Extract the (x, y) coordinate from the center of the cell holding the provided text.  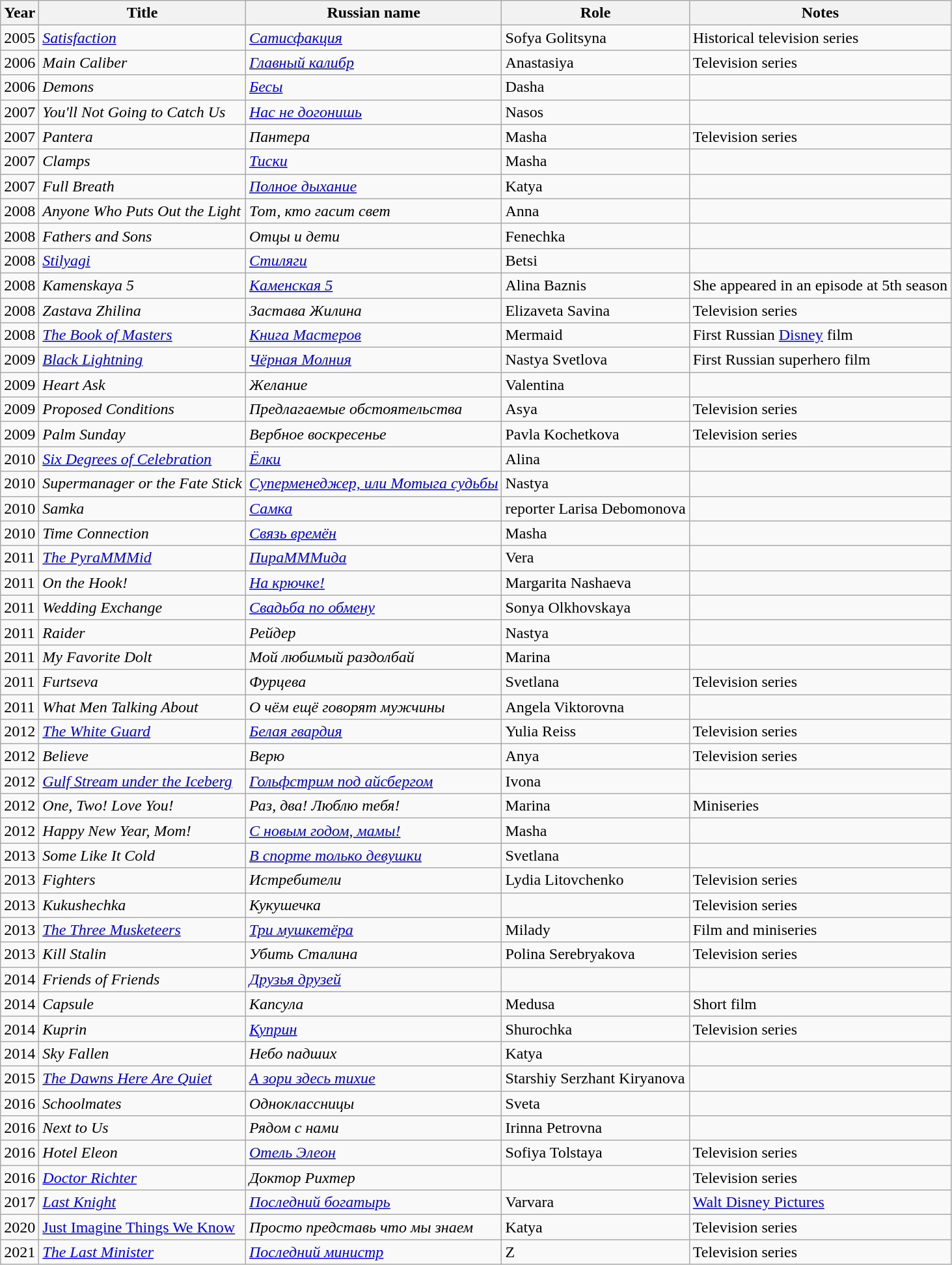
Куприн (374, 1029)
Last Knight (143, 1202)
Верю (374, 757)
Убить Сталина (374, 954)
The White Guard (143, 732)
The Book of Masters (143, 335)
Lydia Litovchenko (595, 880)
2015 (20, 1078)
The Dawns Here Are Quiet (143, 1078)
Застава Жилина (374, 311)
Valentina (595, 385)
reporter Larisa Debomonova (595, 508)
Fighters (143, 880)
Anna (595, 211)
Sveta (595, 1104)
Sky Fallen (143, 1053)
Time Connection (143, 533)
Elizaveta Savina (595, 311)
Чёрная Молния (374, 360)
Kamenskaya 5 (143, 285)
Demons (143, 87)
Palm Sunday (143, 434)
Предлагаемые обстоятельства (374, 410)
Фурцева (374, 682)
Pavla Kochetkova (595, 434)
Shurochka (595, 1029)
Книга Мастеров (374, 335)
Margarita Nashaeva (595, 583)
Dasha (595, 87)
Каменская 5 (374, 285)
Кукушечка (374, 905)
Anyone Who Puts Out the Light (143, 211)
Fenechka (595, 236)
Gulf Stream under the Iceberg (143, 781)
2020 (20, 1227)
Свадьба по обмену (374, 607)
Нас не догонишь (374, 112)
Friends of Friends (143, 979)
Sofya Golitsyna (595, 38)
Clamps (143, 161)
Furtseva (143, 682)
Stilyagi (143, 260)
My Favorite Dolt (143, 657)
Sonya Olkhovskaya (595, 607)
Одноклассницы (374, 1104)
Title (143, 13)
Believe (143, 757)
Рейдер (374, 632)
Samka (143, 508)
Raider (143, 632)
Happy New Year, Mom! (143, 831)
Historical television series (820, 38)
ПираМММида (374, 558)
Друзья друзей (374, 979)
Раз, два! Люблю тебя! (374, 806)
Main Caliber (143, 63)
She appeared in an episode at 5th season (820, 285)
Proposed Conditions (143, 410)
Varvara (595, 1202)
Heart Ask (143, 385)
Истребители (374, 880)
Просто представь что мы знаем (374, 1227)
Role (595, 13)
Mermaid (595, 335)
Капсула (374, 1004)
Supermanager or the Fate Stick (143, 484)
В спорте только девушки (374, 855)
Ivona (595, 781)
The Three Musketeers (143, 930)
Белая гвардия (374, 732)
Alina Baznis (595, 285)
Бесы (374, 87)
Polina Serebryakova (595, 954)
Next to Us (143, 1128)
Schoolmates (143, 1104)
Vera (595, 558)
Связь времён (374, 533)
Желание (374, 385)
Kuprin (143, 1029)
О чём ещё говорят мужчины (374, 706)
Capsule (143, 1004)
Alina (595, 459)
Short film (820, 1004)
Doctor Richter (143, 1178)
The Last Minister (143, 1252)
Yulia Reiss (595, 732)
Kill Stalin (143, 954)
First Russian Disney film (820, 335)
Sofiya Tolstaya (595, 1153)
Year (20, 13)
Сатисфакция (374, 38)
Starshiy Serzhant Kiryanova (595, 1078)
Пантера (374, 137)
Отель Элеон (374, 1153)
Гольфстрим под айсбергом (374, 781)
Самка (374, 508)
One, Two! Love You! (143, 806)
Небо падших (374, 1053)
Отцы и дети (374, 236)
Betsi (595, 260)
Six Degrees of Celebration (143, 459)
Три мушкетёра (374, 930)
На крючке! (374, 583)
Anastasiya (595, 63)
Z (595, 1252)
Kukushechka (143, 905)
Just Imagine Things We Know (143, 1227)
Тот, кто гасит свет (374, 211)
Стиляги (374, 260)
Мой любимый раздолбай (374, 657)
Milady (595, 930)
С новым годом, мамы! (374, 831)
Суперменеджер, или Мотыга судьбы (374, 484)
Тиски (374, 161)
Pantera (143, 137)
The PyraMMMid (143, 558)
Последний министр (374, 1252)
Wedding Exchange (143, 607)
Nastya Svetlova (595, 360)
Рядом с нами (374, 1128)
On the Hook! (143, 583)
First Russian superhero film (820, 360)
Nasos (595, 112)
Miniseries (820, 806)
Angela Viktorovna (595, 706)
Walt Disney Pictures (820, 1202)
Black Lightning (143, 360)
Zastava Zhilina (143, 311)
2017 (20, 1202)
Satisfaction (143, 38)
Full Breath (143, 186)
Полное дыхание (374, 186)
Доктор Рихтер (374, 1178)
What Men Talking About (143, 706)
Вербное воскресенье (374, 434)
Последний богатырь (374, 1202)
Irinna Petrovna (595, 1128)
Ёлки (374, 459)
Medusa (595, 1004)
2021 (20, 1252)
Some Like It Cold (143, 855)
You'll Not Going to Catch Us (143, 112)
2005 (20, 38)
Notes (820, 13)
Asya (595, 410)
Fathers and Sons (143, 236)
Anya (595, 757)
Film and miniseries (820, 930)
Russian name (374, 13)
А зори здесь тихие (374, 1078)
Главный калибр (374, 63)
Hotel Eleon (143, 1153)
